Detect which cell encompasses the target text, then output its [X, Y] center coordinate. 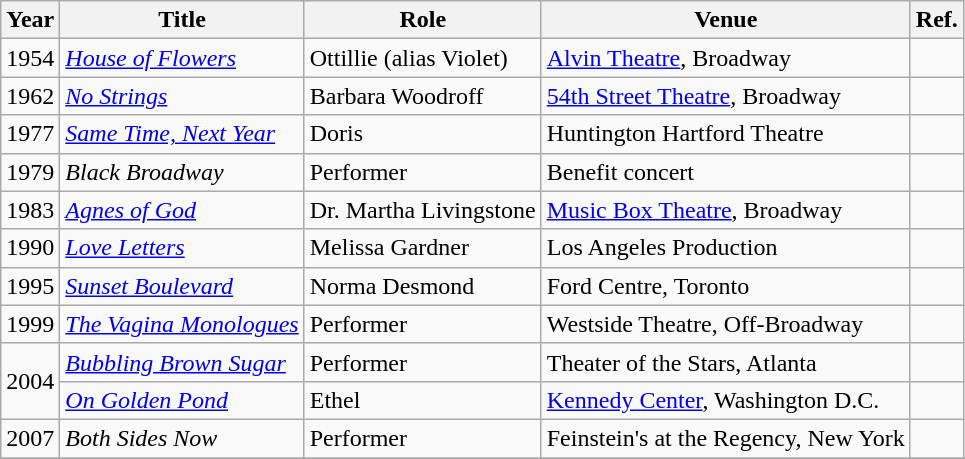
1977 [30, 134]
Ref. [936, 20]
Norma Desmond [422, 286]
Feinstein's at the Regency, New York [726, 438]
Agnes of God [182, 210]
Year [30, 20]
On Golden Pond [182, 400]
Los Angeles Production [726, 248]
Barbara Woodroff [422, 96]
1983 [30, 210]
Dr. Martha Livingstone [422, 210]
Alvin Theatre, Broadway [726, 58]
Venue [726, 20]
Same Time, Next Year [182, 134]
Huntington Hartford Theatre [726, 134]
The Vagina Monologues [182, 324]
Kennedy Center, Washington D.C. [726, 400]
1979 [30, 172]
Benefit concert [726, 172]
2004 [30, 381]
Bubbling Brown Sugar [182, 362]
1995 [30, 286]
Melissa Gardner [422, 248]
House of Flowers [182, 58]
Westside Theatre, Off-Broadway [726, 324]
Title [182, 20]
1999 [30, 324]
Doris [422, 134]
Sunset Boulevard [182, 286]
No Strings [182, 96]
54th Street Theatre, Broadway [726, 96]
Love Letters [182, 248]
1954 [30, 58]
Music Box Theatre, Broadway [726, 210]
Black Broadway [182, 172]
Ottillie (alias Violet) [422, 58]
Ford Centre, Toronto [726, 286]
Theater of the Stars, Atlanta [726, 362]
1990 [30, 248]
Both Sides Now [182, 438]
Role [422, 20]
2007 [30, 438]
1962 [30, 96]
Ethel [422, 400]
